Identify which cell holds the provided text, then report its [x, y] central coordinate. 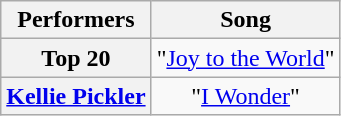
Kellie Pickler [76, 96]
Performers [76, 20]
Top 20 [76, 58]
"Joy to the World" [246, 58]
"I Wonder" [246, 96]
Song [246, 20]
